Determine the (X, Y) coordinate at the center of the cell enclosing the given text.  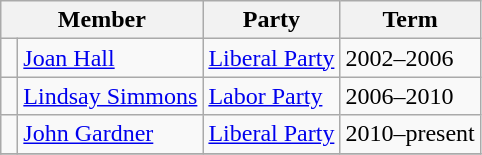
Term (410, 20)
Joan Hall (110, 58)
Labor Party (272, 96)
Member (102, 20)
2006–2010 (410, 96)
Party (272, 20)
2010–present (410, 134)
2002–2006 (410, 58)
Lindsay Simmons (110, 96)
John Gardner (110, 134)
